Locate the cell with the specified text and output its [X, Y] center coordinate. 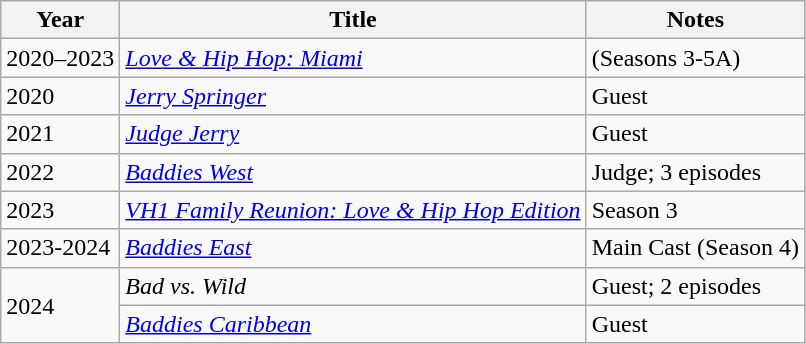
Baddies East [353, 248]
Bad vs. Wild [353, 286]
2022 [60, 172]
Main Cast (Season 4) [695, 248]
VH1 Family Reunion: Love & Hip Hop Edition [353, 210]
Baddies West [353, 172]
(Seasons 3-5A) [695, 58]
2020–2023 [60, 58]
Title [353, 20]
Notes [695, 20]
Judge Jerry [353, 134]
Jerry Springer [353, 96]
Judge; 3 episodes [695, 172]
Guest; 2 episodes [695, 286]
Baddies Caribbean [353, 324]
2024 [60, 305]
2020 [60, 96]
2023-2024 [60, 248]
Year [60, 20]
Season 3 [695, 210]
2021 [60, 134]
Love & Hip Hop: Miami [353, 58]
2023 [60, 210]
